Extract the (X, Y) coordinate from the center of the cell holding the provided text.  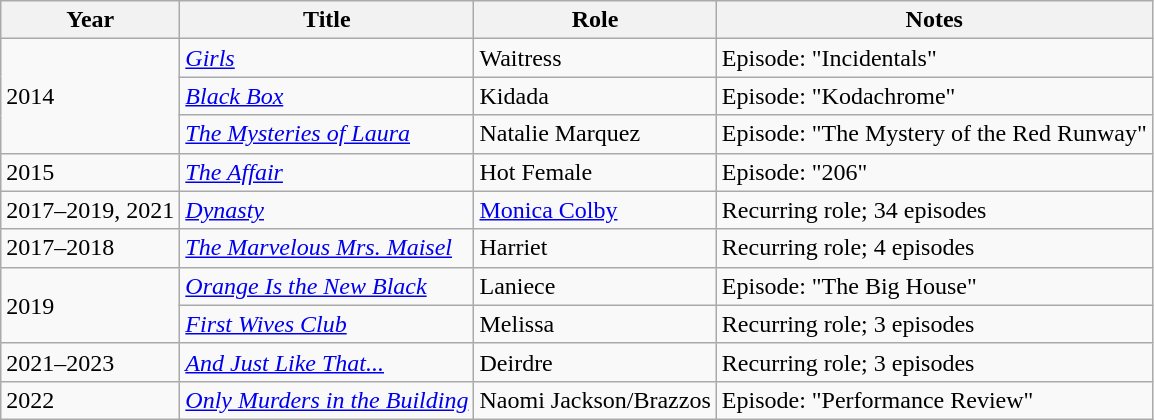
Episode: "206" (934, 172)
2019 (90, 305)
Girls (327, 58)
Deirdre (595, 362)
Kidada (595, 96)
And Just Like That... (327, 362)
Melissa (595, 324)
Monica Colby (595, 210)
Hot Female (595, 172)
Recurring role; 4 episodes (934, 248)
Waitress (595, 58)
Episode: "The Mystery of the Red Runway" (934, 134)
2017–2019, 2021 (90, 210)
Black Box (327, 96)
Role (595, 20)
Recurring role; 34 episodes (934, 210)
The Affair (327, 172)
2015 (90, 172)
2021–2023 (90, 362)
Episode: "Incidentals" (934, 58)
2014 (90, 96)
The Mysteries of Laura (327, 134)
Dynasty (327, 210)
Naomi Jackson/Brazzos (595, 400)
Episode: "Kodachrome" (934, 96)
Episode: "The Big House" (934, 286)
Title (327, 20)
2017–2018 (90, 248)
First Wives Club (327, 324)
2022 (90, 400)
Only Murders in the Building (327, 400)
Laniece (595, 286)
Episode: "Performance Review" (934, 400)
Year (90, 20)
Natalie Marquez (595, 134)
Orange Is the New Black (327, 286)
Notes (934, 20)
The Marvelous Mrs. Maisel (327, 248)
Harriet (595, 248)
